From the cell containing the given text, extract its center point as [x, y] coordinate. 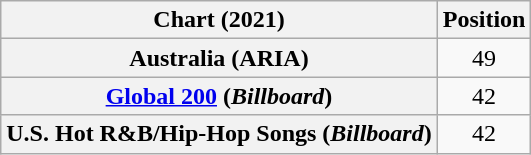
Australia (ARIA) [219, 58]
49 [484, 58]
Global 200 (Billboard) [219, 96]
Chart (2021) [219, 20]
Position [484, 20]
U.S. Hot R&B/Hip-Hop Songs (Billboard) [219, 134]
